Return [x, y] of the center of cell containing provided text 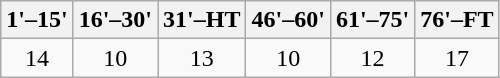
46'–60' [288, 20]
61'–75' [372, 20]
76'–FT [457, 20]
31'–HT [202, 20]
16'–30' [115, 20]
13 [202, 58]
17 [457, 58]
14 [37, 58]
12 [372, 58]
1'–15' [37, 20]
